Search for the cell housing the specified text and yield its (x, y) center coordinate. 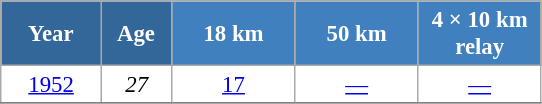
17 (234, 85)
Age (136, 34)
50 km (356, 34)
Year (52, 34)
4 × 10 km relay (480, 34)
18 km (234, 34)
1952 (52, 85)
27 (136, 85)
